Pinpoint the cell where the given text exists, returning its [x, y] midpoint coordinate. 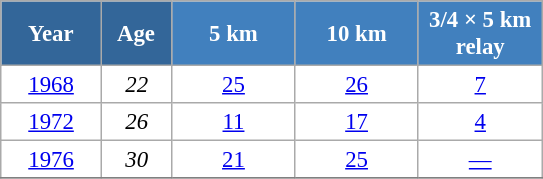
1976 [52, 160]
4 [480, 122]
Age [136, 34]
17 [356, 122]
1968 [52, 85]
3/4 × 5 km relay [480, 34]
Year [52, 34]
30 [136, 160]
22 [136, 85]
10 km [356, 34]
21 [234, 160]
7 [480, 85]
— [480, 160]
11 [234, 122]
5 km [234, 34]
1972 [52, 122]
